Provide the [X, Y] coordinate of the cell's center where the given text is located.  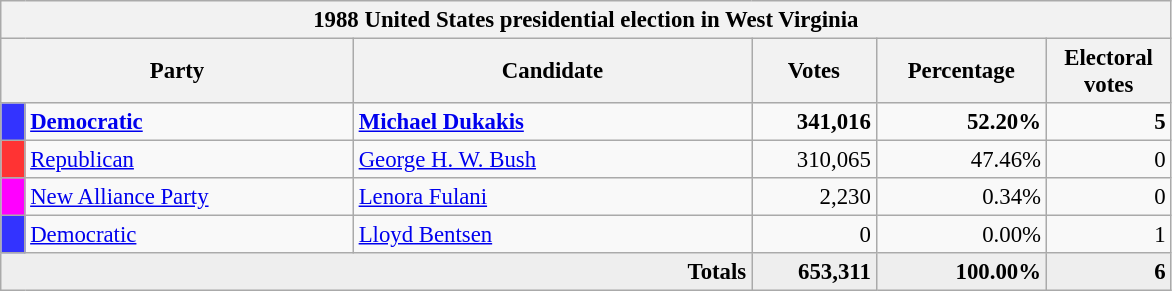
Electoral votes [1108, 72]
Lenora Fulani [552, 197]
1 [1108, 235]
Party [178, 72]
George H. W. Bush [552, 160]
Republican [189, 160]
0.34% [961, 197]
Votes [814, 72]
Michael Dukakis [552, 122]
5 [1108, 122]
52.20% [961, 122]
Percentage [961, 72]
0.00% [961, 235]
310,065 [814, 160]
341,016 [814, 122]
Candidate [552, 72]
47.46% [961, 160]
New Alliance Party [189, 197]
1988 United States presidential election in West Virginia [586, 20]
Lloyd Bentsen [552, 235]
2,230 [814, 197]
